Scan for the cell matching the given text and deliver its [X, Y] coordinate at center. 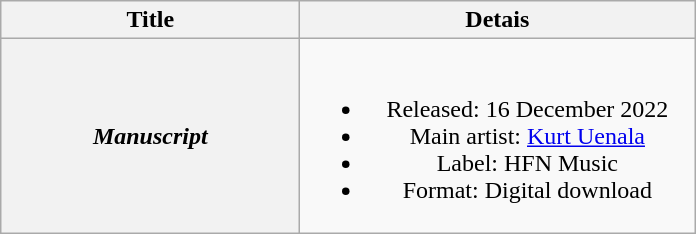
Released: 16 December 2022Main artist: Kurt UenalaLabel: HFN MusicFormat: Digital download [498, 136]
Manuscript [150, 136]
Title [150, 20]
Detais [498, 20]
